Extract the [X, Y] coordinate from the center of the cell holding the provided text.  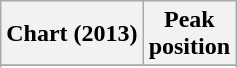
Peak position [189, 34]
Chart (2013) [72, 34]
